Provide the (x, y) coordinate of the cell's center where the given text is located.  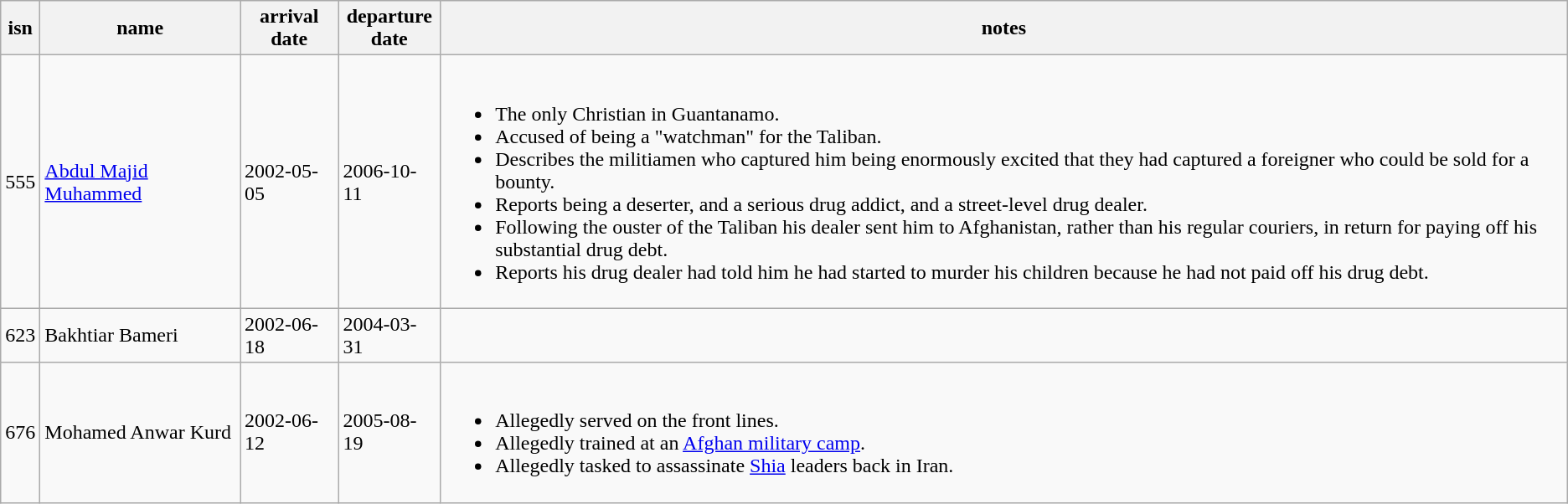
555 (20, 182)
623 (20, 335)
676 (20, 432)
2004-03-31 (389, 335)
Mohamed Anwar Kurd (141, 432)
2002-05-05 (290, 182)
departuredate (389, 28)
2005-08-19 (389, 432)
Abdul Majid Muhammed (141, 182)
Allegedly served on the front lines.Allegedly trained at an Afghan military camp.Allegedly tasked to assassinate Shia leaders back in Iran. (1004, 432)
name (141, 28)
2006-10-11 (389, 182)
arrivaldate (290, 28)
2002-06-18 (290, 335)
Bakhtiar Bameri (141, 335)
notes (1004, 28)
isn (20, 28)
2002-06-12 (290, 432)
